Determine the [x, y] coordinate at the center of the cell enclosing the given text.  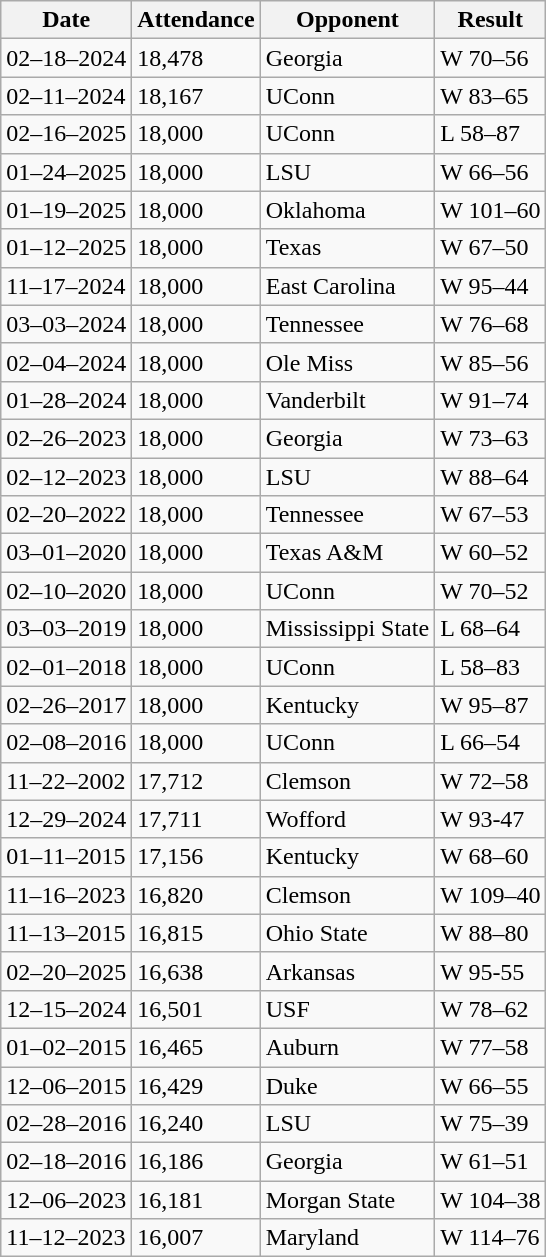
02–28–2016 [66, 1124]
02–20–2022 [66, 515]
Texas A&M [347, 553]
W 67–53 [490, 515]
01–28–2024 [66, 400]
Ohio State [347, 933]
W 85–56 [490, 362]
W 70–52 [490, 591]
L 66–54 [490, 743]
Maryland [347, 1238]
02–26–2023 [66, 438]
16,007 [196, 1238]
02–01–2018 [66, 667]
W 83–65 [490, 96]
11–22–2002 [66, 781]
W 66–56 [490, 172]
W 88–64 [490, 477]
03–01–2020 [66, 553]
Texas [347, 248]
W 114–76 [490, 1238]
02–08–2016 [66, 743]
Vanderbilt [347, 400]
11–12–2023 [66, 1238]
11–13–2015 [66, 933]
02–12–2023 [66, 477]
L 68–64 [490, 629]
W 68–60 [490, 857]
18,478 [196, 58]
17,156 [196, 857]
16,240 [196, 1124]
W 101–60 [490, 210]
12–15–2024 [66, 1009]
W 76–68 [490, 324]
11–16–2023 [66, 895]
Ole Miss [347, 362]
W 95-55 [490, 971]
East Carolina [347, 286]
W 77–58 [490, 1047]
W 70–56 [490, 58]
Mississippi State [347, 629]
02–16–2025 [66, 134]
W 60–52 [490, 553]
Auburn [347, 1047]
Morgan State [347, 1200]
Opponent [347, 20]
01–11–2015 [66, 857]
18,167 [196, 96]
02–20–2025 [66, 971]
02–04–2024 [66, 362]
Duke [347, 1085]
W 109–40 [490, 895]
W 75–39 [490, 1124]
W 67–50 [490, 248]
W 104–38 [490, 1200]
17,712 [196, 781]
03–03–2024 [66, 324]
Oklahoma [347, 210]
W 73–63 [490, 438]
01–02–2015 [66, 1047]
16,638 [196, 971]
17,711 [196, 819]
Arkansas [347, 971]
Wofford [347, 819]
16,501 [196, 1009]
01–12–2025 [66, 248]
02–18–2024 [66, 58]
W 61–51 [490, 1162]
W 78–62 [490, 1009]
11–17–2024 [66, 286]
Attendance [196, 20]
02–10–2020 [66, 591]
12–29–2024 [66, 819]
Result [490, 20]
12–06–2023 [66, 1200]
12–06–2015 [66, 1085]
W 88–80 [490, 933]
02–11–2024 [66, 96]
W 93-47 [490, 819]
02–26–2017 [66, 705]
L 58–83 [490, 667]
16,181 [196, 1200]
16,429 [196, 1085]
W 95–87 [490, 705]
02–18–2016 [66, 1162]
16,815 [196, 933]
W 72–58 [490, 781]
L 58–87 [490, 134]
16,465 [196, 1047]
USF [347, 1009]
03–03–2019 [66, 629]
Date [66, 20]
16,820 [196, 895]
W 95–44 [490, 286]
01–19–2025 [66, 210]
W 91–74 [490, 400]
16,186 [196, 1162]
01–24–2025 [66, 172]
W 66–55 [490, 1085]
